Extract the [X, Y] coordinate from the center of the cell holding the provided text.  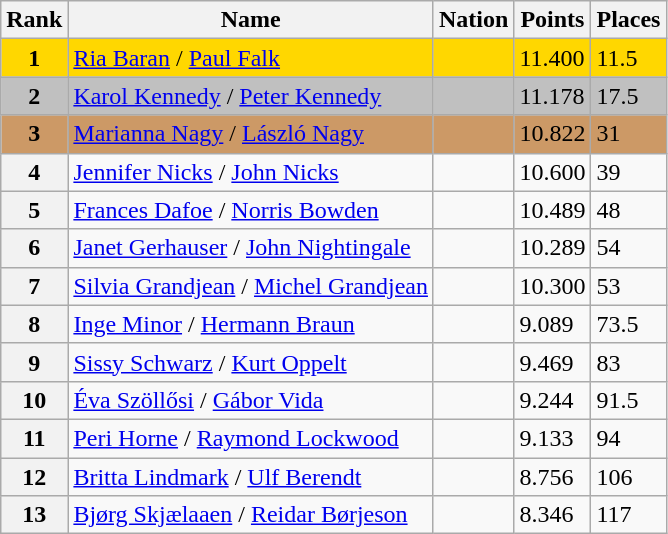
4 [34, 172]
8.346 [552, 515]
6 [34, 248]
Éva Szöllősi / Gábor Vida [251, 400]
83 [628, 362]
53 [628, 286]
Nation [473, 20]
106 [628, 477]
9.089 [552, 324]
10 [34, 400]
5 [34, 210]
54 [628, 248]
Rank [34, 20]
9.244 [552, 400]
117 [628, 515]
Sissy Schwarz / Kurt Oppelt [251, 362]
8 [34, 324]
11.5 [628, 58]
13 [34, 515]
10.822 [552, 134]
17.5 [628, 96]
9 [34, 362]
1 [34, 58]
Janet Gerhauser / John Nightingale [251, 248]
39 [628, 172]
11.178 [552, 96]
2 [34, 96]
Places [628, 20]
Karol Kennedy / Peter Kennedy [251, 96]
3 [34, 134]
9.133 [552, 438]
94 [628, 438]
10.489 [552, 210]
Silvia Grandjean / Michel Grandjean [251, 286]
73.5 [628, 324]
Bjørg Skjælaaen / Reidar Børjeson [251, 515]
Jennifer Nicks / John Nicks [251, 172]
91.5 [628, 400]
11.400 [552, 58]
Points [552, 20]
10.289 [552, 248]
31 [628, 134]
11 [34, 438]
Peri Horne / Raymond Lockwood [251, 438]
48 [628, 210]
10.600 [552, 172]
8.756 [552, 477]
9.469 [552, 362]
Ria Baran / Paul Falk [251, 58]
Britta Lindmark / Ulf Berendt [251, 477]
Name [251, 20]
Marianna Nagy / László Nagy [251, 134]
Inge Minor / Hermann Braun [251, 324]
10.300 [552, 286]
12 [34, 477]
Frances Dafoe / Norris Bowden [251, 210]
7 [34, 286]
